Detect which cell encompasses the target text, then output its [x, y] center coordinate. 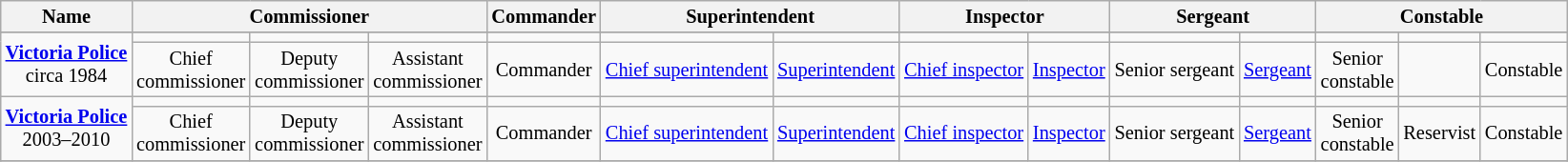
Commissioner [309, 17]
Victoria Policecirca 1984 [67, 65]
Victoria Police2003–2010 [67, 130]
Name [67, 17]
Reservist [1439, 133]
